Capture the cell that displays the provided text and extract its [x, y] central coordinate. 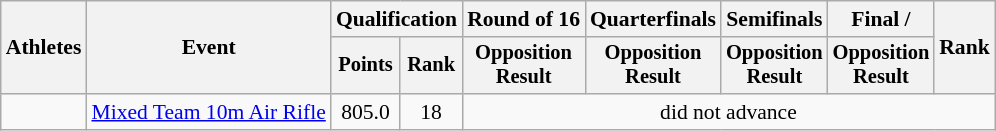
Event [208, 48]
Round of 16 [524, 19]
Quarterfinals [653, 19]
Athletes [44, 48]
did not advance [728, 112]
Semifinals [774, 19]
Qualification [396, 19]
Mixed Team 10m Air Rifle [208, 112]
18 [431, 112]
Final / [882, 19]
Points [366, 66]
805.0 [366, 112]
